Search for the cell housing the specified text and yield its (X, Y) center coordinate. 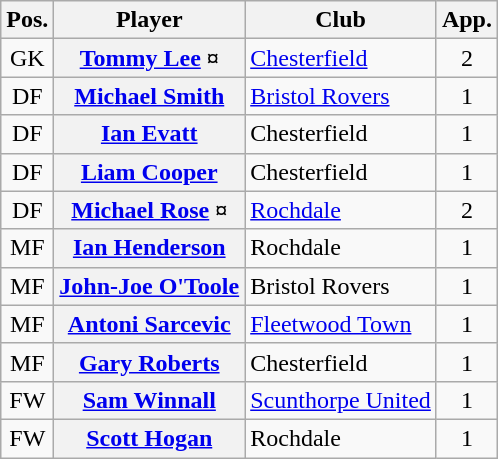
Gary Roberts (150, 362)
Club (341, 20)
App. (466, 20)
Tommy Lee ¤ (150, 58)
Player (150, 20)
Ian Evatt (150, 134)
Fleetwood Town (341, 324)
Pos. (28, 20)
Scott Hogan (150, 438)
Antoni Sarcevic (150, 324)
John-Joe O'Toole (150, 286)
Sam Winnall (150, 400)
Liam Cooper (150, 172)
Michael Rose ¤ (150, 210)
GK (28, 58)
Scunthorpe United (341, 400)
Ian Henderson (150, 248)
Michael Smith (150, 96)
